Extract the [x, y] coordinate from the center of the cell holding the provided text.  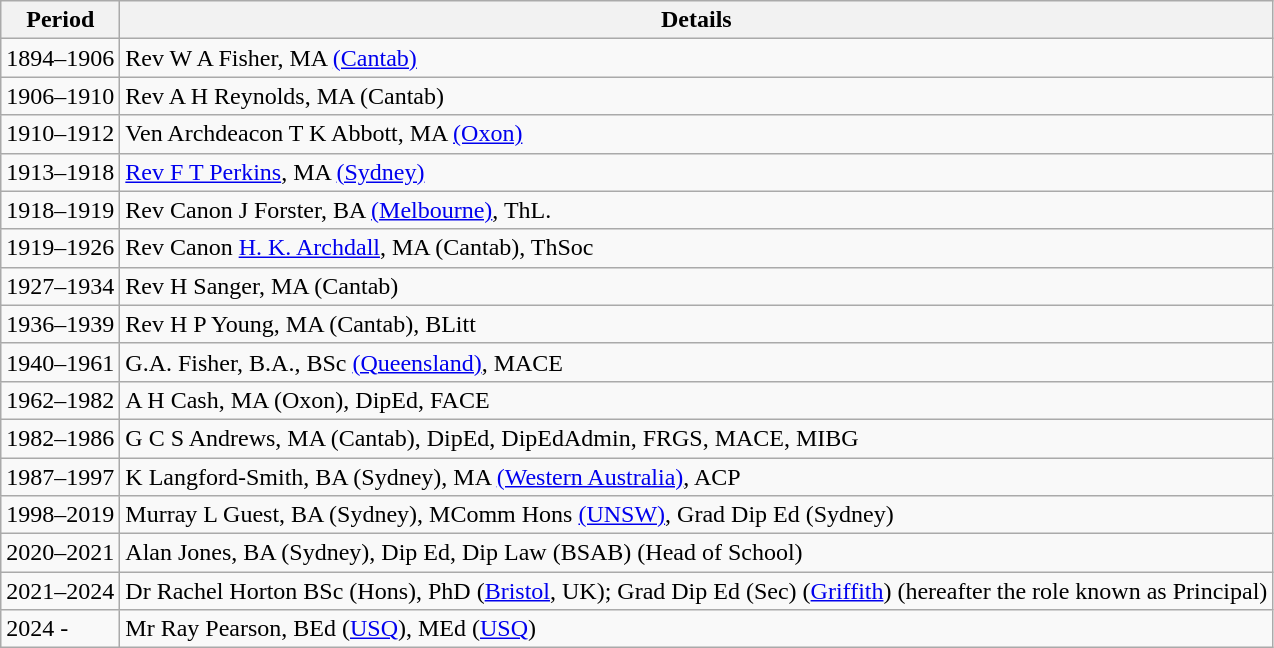
Rev H Sanger, MA (Cantab) [696, 286]
Ven Archdeacon T K Abbott, MA (Oxon) [696, 134]
1918–1919 [60, 210]
Mr Ray Pearson, BEd (USQ), MEd (USQ) [696, 629]
1919–1926 [60, 248]
1982–1986 [60, 438]
1906–1910 [60, 96]
2021–2024 [60, 591]
Details [696, 20]
1940–1961 [60, 362]
1913–1918 [60, 172]
1998–2019 [60, 515]
Rev A H Reynolds, MA (Cantab) [696, 96]
1962–1982 [60, 400]
Rev Canon H. K. Archdall, MA (Cantab), ThSoc [696, 248]
G C S Andrews, MA (Cantab), DipEd, DipEdAdmin, FRGS, MACE, MIBG [696, 438]
Period [60, 20]
1936–1939 [60, 324]
Rev F T Perkins, MA (Sydney) [696, 172]
Murray L Guest, BA (Sydney), MComm Hons (UNSW), Grad Dip Ed (Sydney) [696, 515]
1910–1912 [60, 134]
2024 - [60, 629]
Rev Canon J Forster, BA (Melbourne), ThL. [696, 210]
2020–2021 [60, 553]
1894–1906 [60, 58]
1927–1934 [60, 286]
1987–1997 [60, 477]
K Langford-Smith, BA (Sydney), MA (Western Australia), ACP [696, 477]
G.A. Fisher, B.A., BSc (Queensland), MACE [696, 362]
A H Cash, MA (Oxon), DipEd, FACE [696, 400]
Rev W A Fisher, MA (Cantab) [696, 58]
Rev H P Young, MA (Cantab), BLitt [696, 324]
Dr Rachel Horton BSc (Hons), PhD (Bristol, UK); Grad Dip Ed (Sec) (Griffith) (hereafter the role known as Principal) [696, 591]
Alan Jones, BA (Sydney), Dip Ed, Dip Law (BSAB) (Head of School) [696, 553]
